Locate the cell with the specified text and output its (X, Y) center coordinate. 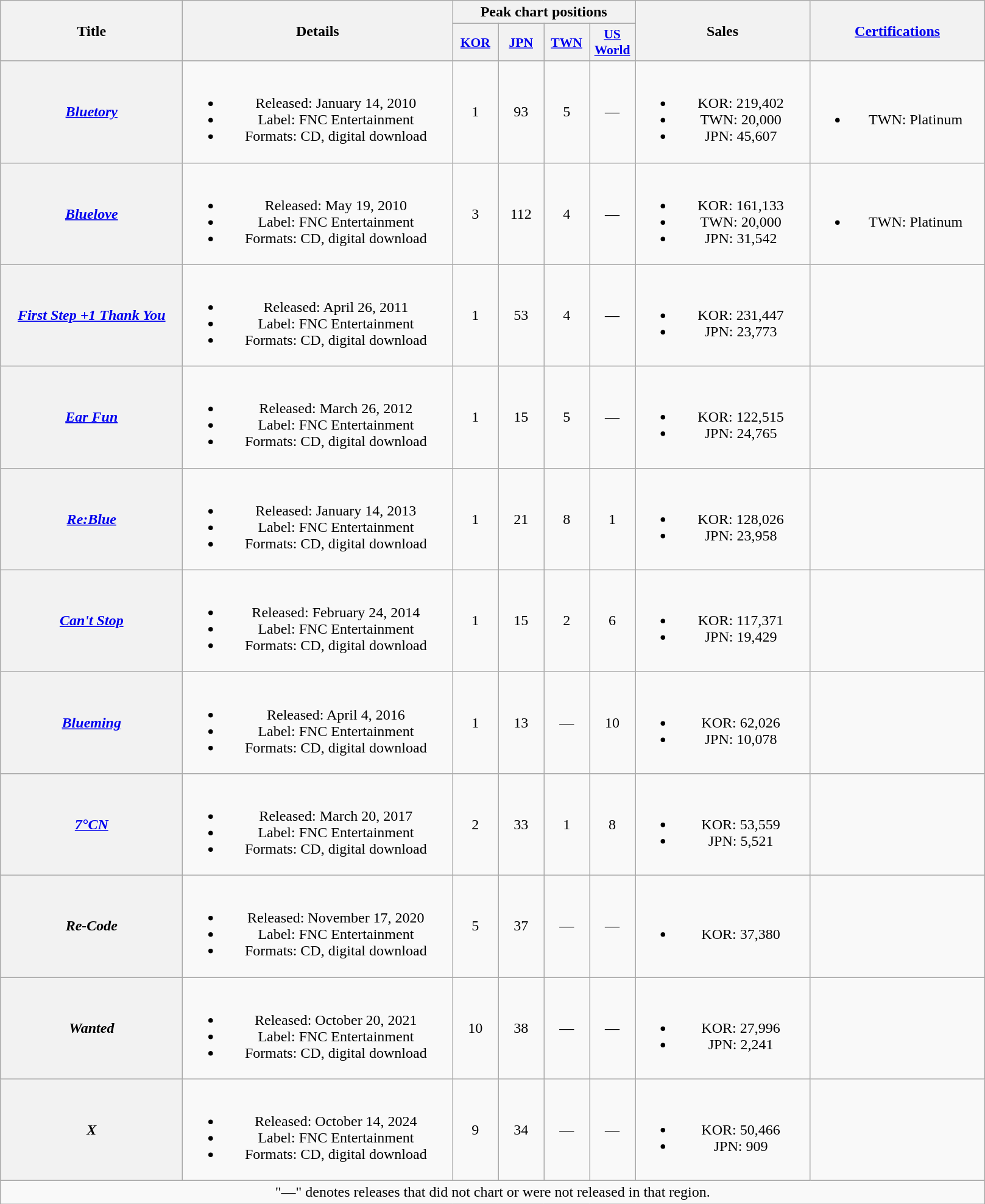
KOR: 117,371JPN: 19,429 (722, 620)
7°CN (91, 824)
38 (521, 1029)
34 (521, 1130)
6 (613, 620)
Released: February 24, 2014Label: FNC EntertainmentFormats: CD, digital download (318, 620)
JPN (521, 43)
KOR: 37,380 (722, 926)
KOR: 128,026JPN: 23,958 (722, 519)
37 (521, 926)
53 (521, 316)
KOR: 27,996JPN: 2,241 (722, 1029)
X (91, 1130)
Title (91, 30)
Released: October 14, 2024Label: FNC EntertainmentFormats: CD, digital download (318, 1130)
112 (521, 213)
Released: November 17, 2020Label: FNC EntertainmentFormats: CD, digital download (318, 926)
KOR: 53,559JPN: 5,521 (722, 824)
Blueming (91, 723)
"—" denotes releases that did not chart or were not released in that region. (493, 1192)
Released: January 14, 2013Label: FNC EntertainmentFormats: CD, digital download (318, 519)
US World (613, 43)
Certifications (898, 30)
Details (318, 30)
Peak chart positions (544, 12)
Released: October 20, 2021Label: FNC EntertainmentFormats: CD, digital download (318, 1029)
Released: March 26, 2012Label: FNC EntertainmentFormats: CD, digital download (318, 417)
KOR: 231,447JPN: 23,773 (722, 316)
13 (521, 723)
Sales (722, 30)
Re-Code (91, 926)
First Step +1 Thank You (91, 316)
Bluetory (91, 112)
Released: May 19, 2010Label: FNC EntertainmentFormats: CD, digital download (318, 213)
21 (521, 519)
TWN (567, 43)
Wanted (91, 1029)
KOR: 122,515JPN: 24,765 (722, 417)
3 (475, 213)
Released: April 26, 2011Label: FNC EntertainmentFormats: CD, digital download (318, 316)
Can't Stop (91, 620)
KOR (475, 43)
KOR: 161,133TWN: 20,000JPN: 31,542 (722, 213)
Ear Fun (91, 417)
KOR: 62,026JPN: 10,078 (722, 723)
93 (521, 112)
9 (475, 1130)
Released: April 4, 2016Label: FNC EntertainmentFormats: CD, digital download (318, 723)
Released: January 14, 2010Label: FNC EntertainmentFormats: CD, digital download (318, 112)
KOR: 50,466JPN: 909 (722, 1130)
Released: March 20, 2017Label: FNC EntertainmentFormats: CD, digital download (318, 824)
KOR: 219,402TWN: 20,000JPN: 45,607 (722, 112)
33 (521, 824)
Re:Blue (91, 519)
Bluelove (91, 213)
